From the cell containing the given text, extract its center point as (X, Y) coordinate. 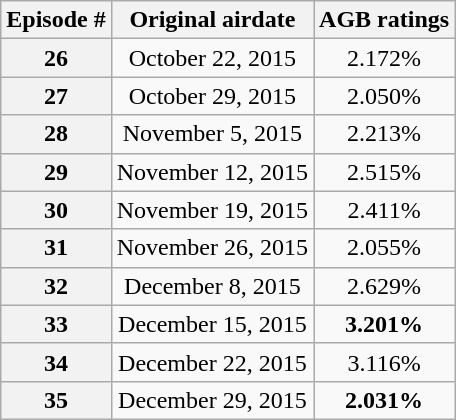
2.213% (384, 134)
27 (56, 96)
2.031% (384, 400)
28 (56, 134)
35 (56, 400)
November 5, 2015 (212, 134)
AGB ratings (384, 20)
October 29, 2015 (212, 96)
33 (56, 324)
October 22, 2015 (212, 58)
3.116% (384, 362)
December 29, 2015 (212, 400)
31 (56, 248)
2.050% (384, 96)
2.411% (384, 210)
26 (56, 58)
2.629% (384, 286)
2.172% (384, 58)
29 (56, 172)
December 22, 2015 (212, 362)
November 12, 2015 (212, 172)
December 15, 2015 (212, 324)
32 (56, 286)
34 (56, 362)
Original airdate (212, 20)
2.055% (384, 248)
Episode # (56, 20)
November 26, 2015 (212, 248)
November 19, 2015 (212, 210)
3.201% (384, 324)
2.515% (384, 172)
30 (56, 210)
December 8, 2015 (212, 286)
